Provide the (X, Y) coordinate of the cell's center where the given text is located.  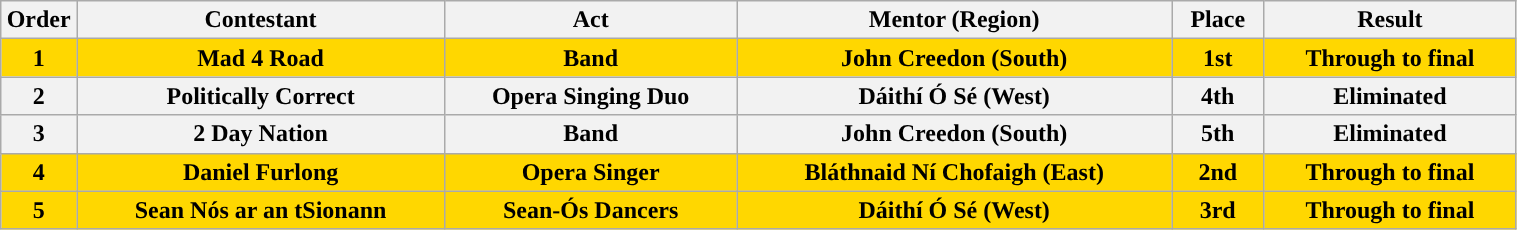
Sean-Ós Dancers (591, 210)
1 (39, 58)
2 (39, 96)
1st (1218, 58)
Politically Correct (260, 96)
Sean Nós ar an tSionann (260, 210)
Mad 4 Road (260, 58)
2nd (1218, 172)
Opera Singer (591, 172)
4th (1218, 96)
Mentor (Region) (954, 20)
3rd (1218, 210)
Act (591, 20)
Opera Singing Duo (591, 96)
5 (39, 210)
Place (1218, 20)
Bláthnaid Ní Chofaigh (East) (954, 172)
Result (1390, 20)
Daniel Furlong (260, 172)
2 Day Nation (260, 134)
3 (39, 134)
5th (1218, 134)
4 (39, 172)
Contestant (260, 20)
Order (39, 20)
